Scan for the cell matching the given text and deliver its (X, Y) coordinate at center. 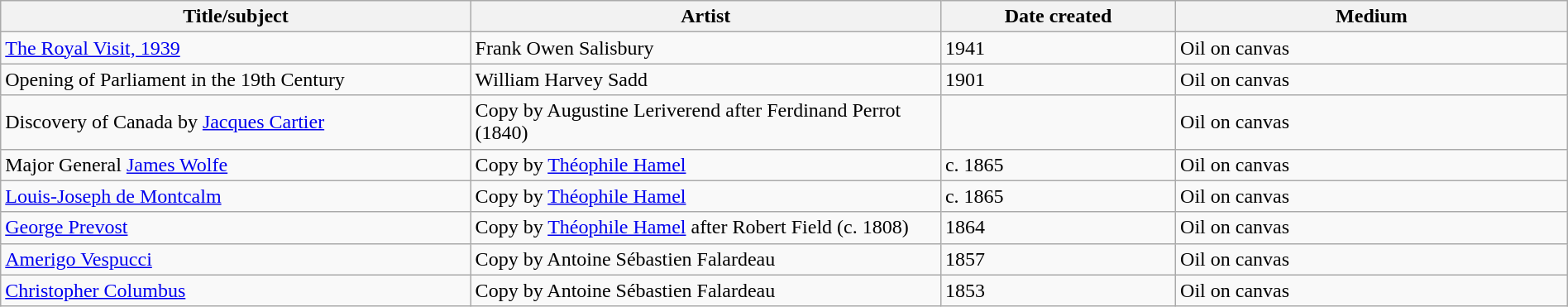
Medium (1372, 17)
Christopher Columbus (236, 290)
Amerigo Vespucci (236, 259)
Date created (1058, 17)
Opening of Parliament in the 19th Century (236, 79)
Artist (705, 17)
George Prevost (236, 228)
Louis-Joseph de Montcalm (236, 196)
Frank Owen Salisbury (705, 48)
1941 (1058, 48)
1857 (1058, 259)
William Harvey Sadd (705, 79)
Major General James Wolfe (236, 165)
Title/subject (236, 17)
Copy by Augustine Leriverend after Ferdinand Perrot (1840) (705, 122)
1853 (1058, 290)
The Royal Visit, 1939 (236, 48)
Discovery of Canada by Jacques Cartier (236, 122)
1864 (1058, 228)
Copy by Théophile Hamel after Robert Field (c. 1808) (705, 228)
1901 (1058, 79)
